Determine the (X, Y) coordinate at the center of the cell enclosing the given text.  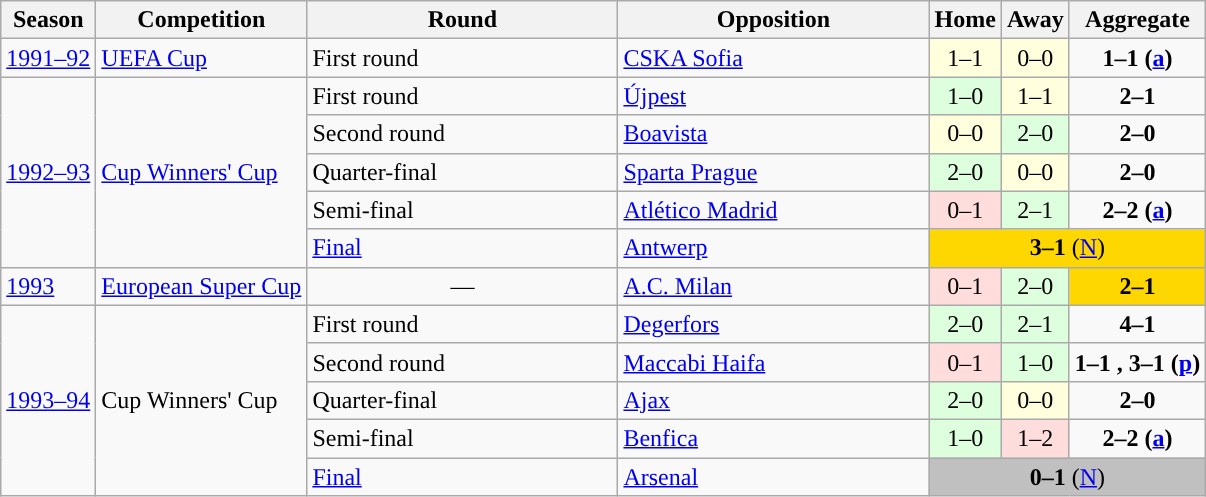
Boavista (774, 134)
1–1 , 3–1 (p) (1137, 362)
1–2 (1035, 438)
1993–94 (48, 400)
European Super Cup (202, 286)
1992–93 (48, 172)
Atlético Madrid (774, 210)
Sparta Prague (774, 172)
1991–92 (48, 58)
Ajax (774, 400)
Degerfors (774, 324)
Arsenal (774, 477)
Round (462, 20)
CSKA Sofia (774, 58)
0–1 (N) (1068, 477)
Competition (202, 20)
Újpest (774, 96)
Home (965, 20)
UEFA Cup (202, 58)
A.C. Milan (774, 286)
Maccabi Haifa (774, 362)
Away (1035, 20)
1993 (48, 286)
Antwerp (774, 248)
Benfica (774, 438)
— (462, 286)
Aggregate (1137, 20)
Season (48, 20)
3–1 (N) (1068, 248)
Opposition (774, 20)
4–1 (1137, 324)
1–1 (a) (1137, 58)
